Search for the cell housing the specified text and yield its (x, y) center coordinate. 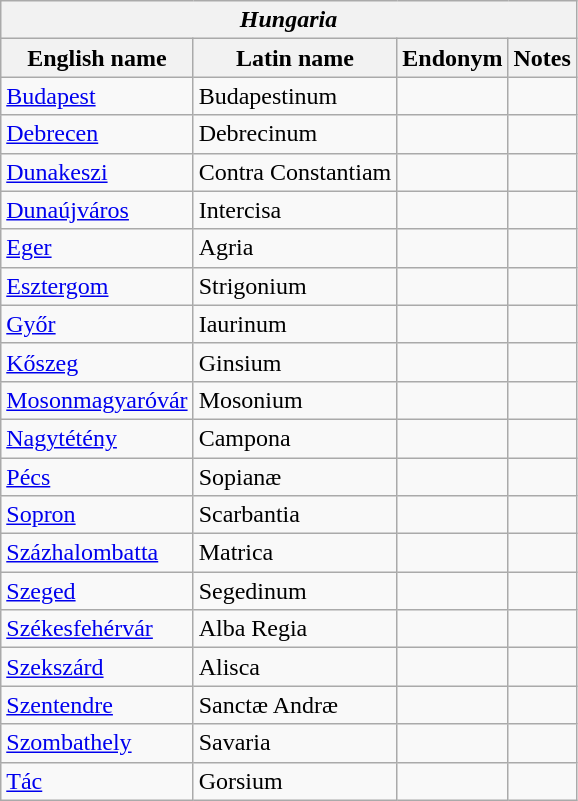
Agria (295, 248)
Alisca (295, 667)
Scarbantia (295, 515)
Notes (542, 58)
Intercisa (295, 210)
Segedinum (295, 591)
Szombathely (97, 743)
Mosonium (295, 400)
Campona (295, 438)
Pécs (97, 477)
Matrica (295, 553)
Mosonmagyaróvár (97, 400)
Gorsium (295, 781)
Győr (97, 324)
Debrecinum (295, 134)
Százhalombatta (97, 553)
Kőszeg (97, 362)
Szentendre (97, 705)
Dunaújváros (97, 210)
Savaria (295, 743)
Contra Constantiam (295, 172)
Budapestinum (295, 96)
Dunakeszi (97, 172)
Sanctæ Andræ (295, 705)
Budapest (97, 96)
Strigonium (295, 286)
Alba Regia (295, 629)
Iaurinum (295, 324)
Sopron (97, 515)
Hungaria (289, 20)
Latin name (295, 58)
Ginsium (295, 362)
Eger (97, 248)
Tác (97, 781)
English name (97, 58)
Nagytétény (97, 438)
Esztergom (97, 286)
Endonym (452, 58)
Debrecen (97, 134)
Székesfehérvár (97, 629)
Sopianæ (295, 477)
Szekszárd (97, 667)
Szeged (97, 591)
